Pinpoint the cell where the given text exists, returning its [X, Y] midpoint coordinate. 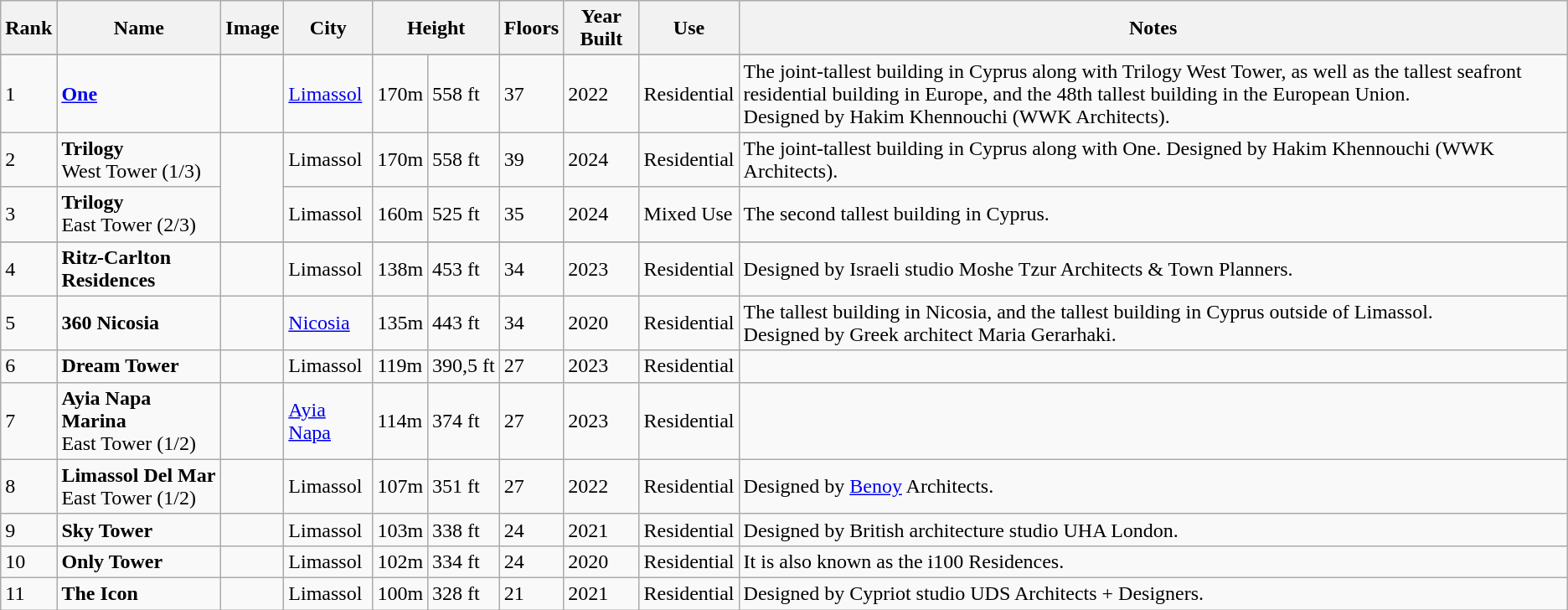
Sky Tower [139, 530]
328 ft [464, 593]
Year Built [601, 28]
102m [400, 561]
10 [28, 561]
The tallest building in Nicosia, and the tallest building in Cyprus outside of Limassol.Designed by Greek architect Maria Gerarhaki. [1153, 323]
TrilogyEast Tower (2/3) [139, 215]
39 [531, 159]
7 [28, 421]
351 ft [464, 486]
Ayia Napa [328, 421]
Designed by Benoy Architects. [1153, 486]
334 ft [464, 561]
Limassol Del MarEast Tower (1/2) [139, 486]
338 ft [464, 530]
1 [28, 94]
Designed by Israeli studio Moshe Tzur Architects & Town Planners. [1153, 268]
5 [28, 323]
374 ft [464, 421]
Height [436, 28]
21 [531, 593]
360 Nicosia [139, 323]
37 [531, 94]
4 [28, 268]
114m [400, 421]
119m [400, 366]
Name [139, 28]
103m [400, 530]
453 ft [464, 268]
Floors [531, 28]
Notes [1153, 28]
It is also known as the i100 Residences. [1153, 561]
The second tallest building in Cyprus. [1153, 215]
Designed by British architecture studio UHA London. [1153, 530]
Image [253, 28]
One [139, 94]
Rank [28, 28]
The Icon [139, 593]
Ritz-Carlton Residences [139, 268]
Ayia Napa MarinaEast Tower (1/2) [139, 421]
2 [28, 159]
6 [28, 366]
107m [400, 486]
TrilogyWest Tower (1/3) [139, 159]
11 [28, 593]
Nicosia [328, 323]
100m [400, 593]
City [328, 28]
390,5 ft [464, 366]
Use [689, 28]
8 [28, 486]
35 [531, 215]
443 ft [464, 323]
Dream Tower [139, 366]
Only Tower [139, 561]
9 [28, 530]
Mixed Use [689, 215]
138m [400, 268]
160m [400, 215]
3 [28, 215]
Designed by Cypriot studio UDS Architects + Designers. [1153, 593]
525 ft [464, 215]
135m [400, 323]
The joint-tallest building in Cyprus along with One. Designed by Hakim Khennouchi (WWK Architects). [1153, 159]
